Extract the (x, y) coordinate from the center of the cell holding the provided text.  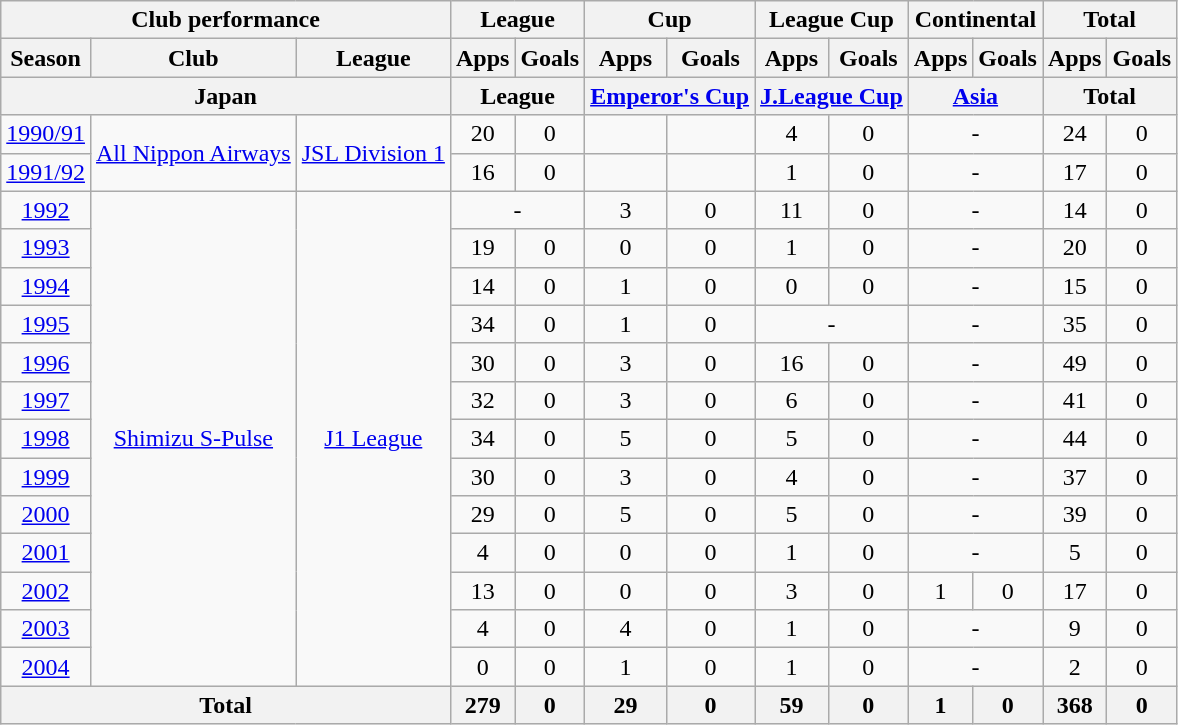
Emperor's Cup (670, 96)
32 (482, 400)
1996 (46, 362)
13 (482, 591)
Shimizu S-Pulse (193, 438)
Club performance (226, 20)
368 (1074, 705)
2000 (46, 515)
9 (1074, 629)
Asia (975, 96)
1993 (46, 248)
59 (792, 705)
J.League Cup (832, 96)
1992 (46, 210)
2003 (46, 629)
1995 (46, 324)
Season (46, 58)
1990/91 (46, 134)
37 (1074, 477)
19 (482, 248)
2 (1074, 667)
All Nippon Airways (193, 153)
J1 League (373, 438)
1991/92 (46, 172)
6 (792, 400)
Continental (975, 20)
24 (1074, 134)
League Cup (832, 20)
44 (1074, 438)
41 (1074, 400)
15 (1074, 286)
2001 (46, 553)
49 (1074, 362)
1998 (46, 438)
JSL Division 1 (373, 153)
11 (792, 210)
279 (482, 705)
1999 (46, 477)
1994 (46, 286)
Cup (670, 20)
Club (193, 58)
Japan (226, 96)
1997 (46, 400)
39 (1074, 515)
35 (1074, 324)
2004 (46, 667)
2002 (46, 591)
